Scan for the cell matching the given text and deliver its [x, y] coordinate at center. 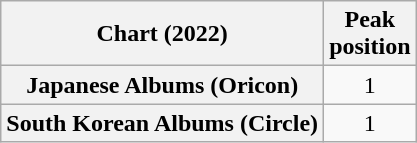
Japanese Albums (Oricon) [162, 85]
Chart (2022) [162, 34]
South Korean Albums (Circle) [162, 123]
Peakposition [370, 34]
